Return the (X, Y) coordinate for the center point of the cell that contains the specified text.  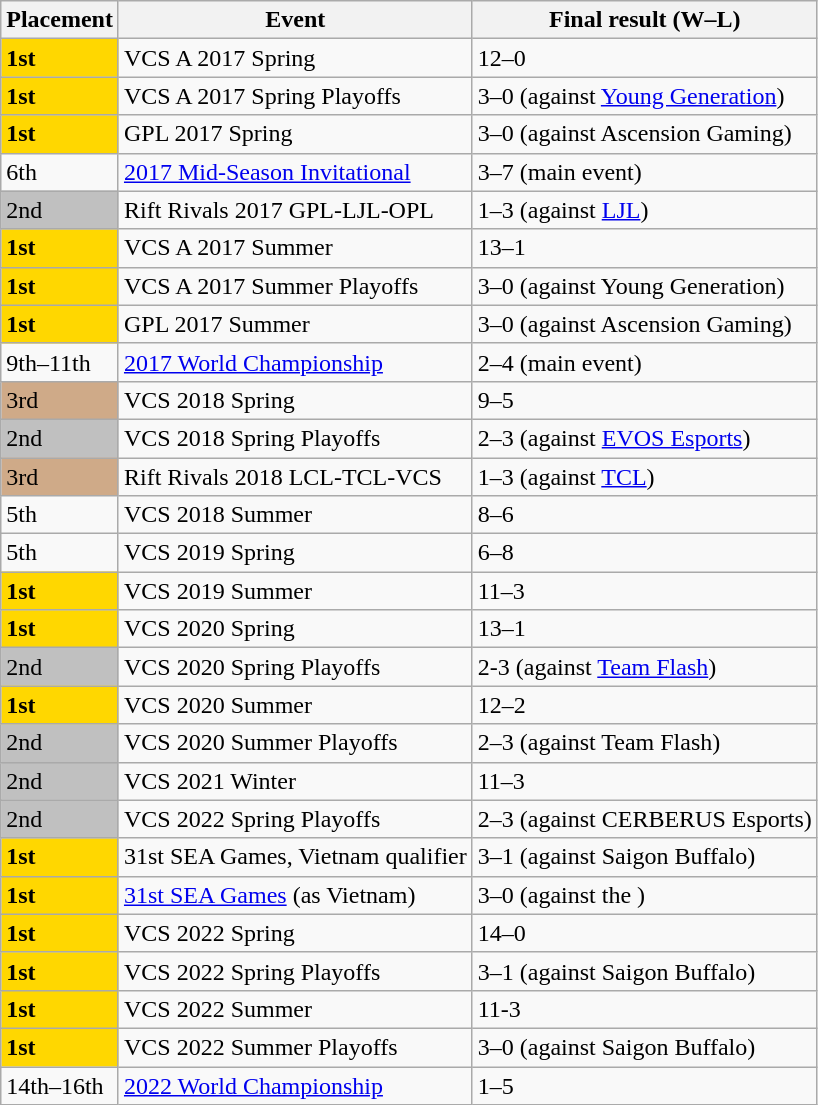
6th (60, 172)
1–3 (against TCL) (644, 477)
VCS A 2017 Summer (295, 248)
31st SEA Games (as Vietnam) (295, 895)
31st SEA Games, Vietnam qualifier (295, 857)
Placement (60, 20)
2017 Mid-Season Invitational (295, 172)
2–3 (against CERBERUS Esports) (644, 819)
14–0 (644, 933)
Final result (W–L) (644, 20)
VCS A 2017 Spring (295, 58)
3–0 (against Saigon Buffalo) (644, 1047)
12–0 (644, 58)
Rift Rivals 2017 GPL-LJL-OPL (295, 210)
2–4 (main event) (644, 362)
VCS 2018 Summer (295, 515)
VCS A 2017 Spring Playoffs (295, 96)
VCS 2020 Summer Playoffs (295, 743)
VCS 2018 Spring (295, 400)
12–2 (644, 705)
GPL 2017 Summer (295, 324)
3–7 (main event) (644, 172)
2–3 (against Team Flash) (644, 743)
VCS 2018 Spring Playoffs (295, 438)
6–8 (644, 553)
VCS 2022 Spring (295, 933)
Rift Rivals 2018 LCL-TCL-VCS (295, 477)
VCS 2019 Spring (295, 553)
8–6 (644, 515)
VCS 2020 Spring (295, 629)
9th–11th (60, 362)
11-3 (644, 1009)
VCS 2022 Summer Playoffs (295, 1047)
2017 World Championship (295, 362)
GPL 2017 Spring (295, 134)
VCS 2020 Spring Playoffs (295, 667)
VCS 2022 Summer (295, 1009)
2-3 (against Team Flash) (644, 667)
VCS 2019 Summer (295, 591)
9–5 (644, 400)
14th–16th (60, 1085)
2022 World Championship (295, 1085)
1–5 (644, 1085)
1–3 (against LJL) (644, 210)
VCS 2021 Winter (295, 781)
3–0 (against the ) (644, 895)
2–3 (against EVOS Esports) (644, 438)
Event (295, 20)
VCS A 2017 Summer Playoffs (295, 286)
VCS 2020 Summer (295, 705)
